Provide the (x, y) coordinate of the cell's center where the given text is located.  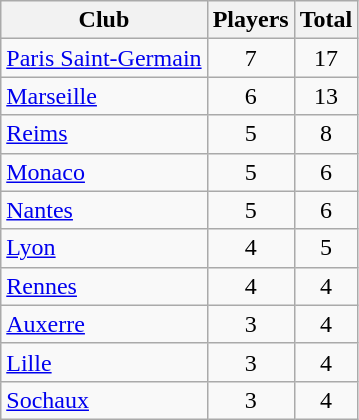
13 (326, 96)
Monaco (104, 172)
Auxerre (104, 324)
Sochaux (104, 400)
Nantes (104, 210)
Club (104, 20)
17 (326, 58)
Rennes (104, 286)
7 (250, 58)
Reims (104, 134)
Lyon (104, 248)
Marseille (104, 96)
Lille (104, 362)
Paris Saint-Germain (104, 58)
Total (326, 20)
Players (250, 20)
8 (326, 134)
